Capture the cell that displays the provided text and extract its [x, y] central coordinate. 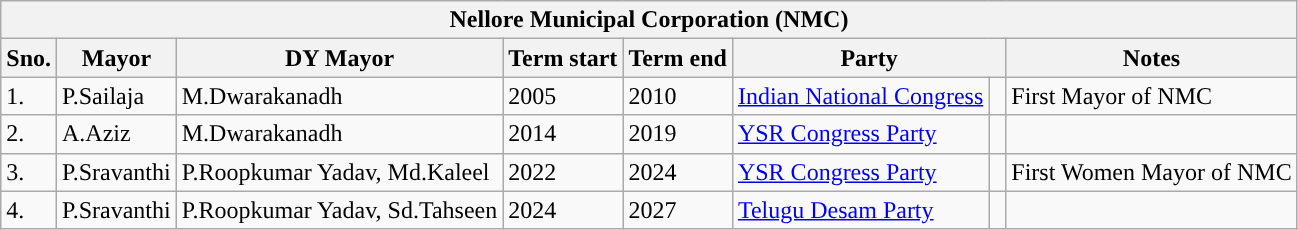
2. [29, 134]
3. [29, 172]
DY Mayor [339, 58]
2005 [563, 96]
Mayor [117, 58]
Indian National Congress [860, 96]
P.Roopkumar Yadav, Sd.Tahseen [339, 210]
4. [29, 210]
Notes [1152, 58]
P.Roopkumar Yadav, Md.Kaleel [339, 172]
Telugu Desam Party [860, 210]
2010 [678, 96]
First Mayor of NMC [1152, 96]
2022 [563, 172]
Party [868, 58]
Term start [563, 58]
First Women Mayor of NMC [1152, 172]
2019 [678, 134]
Sno. [29, 58]
2027 [678, 210]
P.Sailaja [117, 96]
1. [29, 96]
Nellore Municipal Corporation (NMC) [649, 20]
A.Aziz [117, 134]
Term end [678, 58]
2014 [563, 134]
